Locate the cell with the specified text and output its (X, Y) center coordinate. 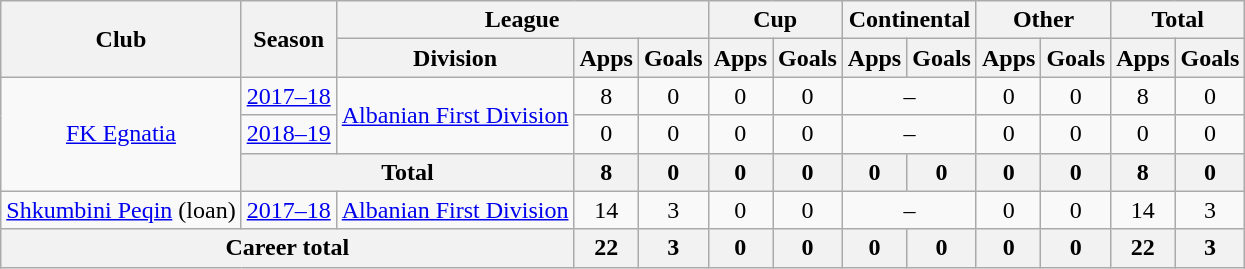
FK Egnatia (121, 134)
Division (455, 58)
2018–19 (288, 134)
Season (288, 39)
Career total (288, 248)
Shkumbini Peqin (loan) (121, 210)
Other (1043, 20)
Cup (775, 20)
League (522, 20)
Club (121, 39)
Continental (909, 20)
